Capture the cell that displays the provided text and extract its [x, y] central coordinate. 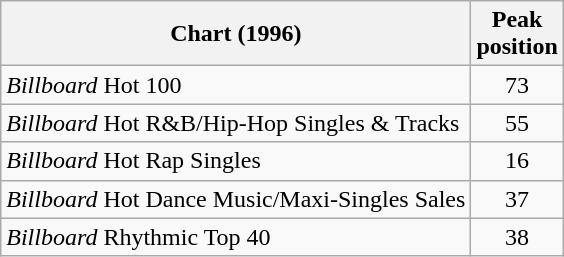
16 [517, 161]
Billboard Hot 100 [236, 85]
Billboard Hot Rap Singles [236, 161]
Billboard Rhythmic Top 40 [236, 237]
Billboard Hot R&B/Hip-Hop Singles & Tracks [236, 123]
Chart (1996) [236, 34]
55 [517, 123]
38 [517, 237]
37 [517, 199]
Billboard Hot Dance Music/Maxi-Singles Sales [236, 199]
73 [517, 85]
Peakposition [517, 34]
